Return the [X, Y] coordinate for the center point of the cell that contains the specified text.  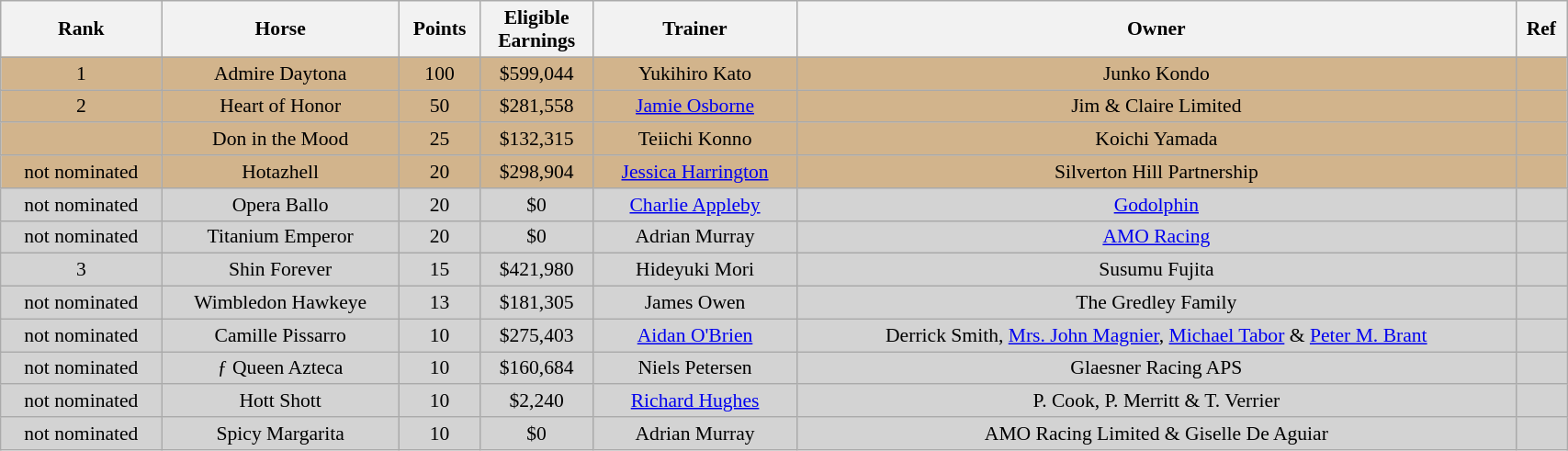
50 [439, 107]
Trainer [695, 29]
3 [81, 270]
AMO Racing Limited & Giselle De Aguiar [1157, 434]
Rank [81, 29]
Niels Petersen [695, 368]
Derrick Smith, Mrs. John Magnier, Michael Tabor & Peter M. Brant [1157, 335]
Don in the Mood [280, 140]
Jim & Claire Limited [1157, 107]
Hotazhell [280, 172]
Horse [280, 29]
Glaesner Racing APS [1157, 368]
$599,044 [536, 73]
$181,305 [536, 303]
$421,980 [536, 270]
Camille Pissarro [280, 335]
Richard Hughes [695, 401]
25 [439, 140]
Susumu Fujita [1157, 270]
Charlie Appleby [695, 205]
$132,315 [536, 140]
$298,904 [536, 172]
100 [439, 73]
$275,403 [536, 335]
P. Cook, P. Merritt & T. Verrier [1157, 401]
Owner [1157, 29]
Heart of Honor [280, 107]
Hott Shott [280, 401]
Points [439, 29]
Opera Ballo [280, 205]
Teiichi Konno [695, 140]
Godolphin [1157, 205]
James Owen [695, 303]
Jessica Harrington [695, 172]
Hideyuki Mori [695, 270]
Koichi Yamada [1157, 140]
1 [81, 73]
15 [439, 270]
ƒ Queen Azteca [280, 368]
Silverton Hill Partnership [1157, 172]
Spicy Margarita [280, 434]
$281,558 [536, 107]
EligibleEarnings [536, 29]
$160,684 [536, 368]
$2,240 [536, 401]
Shin Forever [280, 270]
The Gredley Family [1157, 303]
Jamie Osborne [695, 107]
2 [81, 107]
Yukihiro Kato [695, 73]
Admire Daytona [280, 73]
AMO Racing [1157, 237]
Aidan O'Brien [695, 335]
Wimbledon Hawkeye [280, 303]
Titanium Emperor [280, 237]
Junko Kondo [1157, 73]
13 [439, 303]
Ref [1541, 29]
